Identify which cell holds the provided text, then report its (x, y) central coordinate. 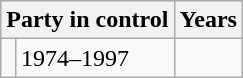
Party in control (88, 20)
Years (208, 20)
1974–1997 (94, 58)
